Provide the [x, y] coordinate of the cell's center where the given text is located.  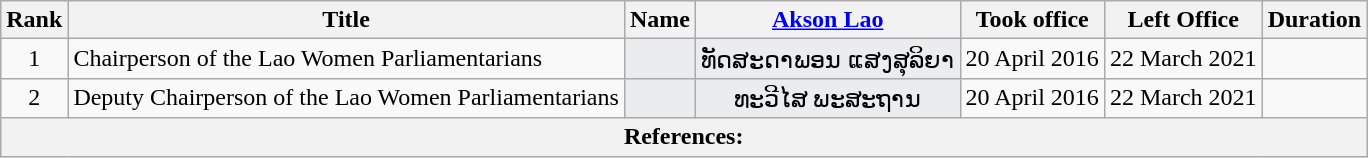
ທະວີໄສ ພະສະຖານ [828, 98]
Rank [34, 20]
Akson Lao [828, 20]
Duration [1314, 20]
ທັດສະດາພອນ ແສງສຸລິຍາ [828, 59]
1 [34, 59]
2 [34, 98]
Name [660, 20]
Deputy Chairperson of the Lao Women Parliamentarians [346, 98]
References: [684, 137]
Chairperson of the Lao Women Parliamentarians [346, 59]
Title [346, 20]
Took office [1032, 20]
Left Office [1183, 20]
